Locate the cell with the specified text and output its (x, y) center coordinate. 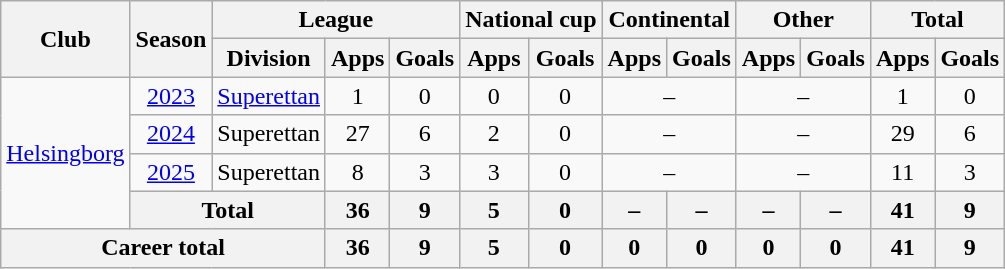
Career total (164, 248)
2025 (171, 172)
Club (66, 39)
2 (494, 134)
Other (803, 20)
Season (171, 39)
National cup (531, 20)
29 (902, 134)
11 (902, 172)
2023 (171, 96)
8 (357, 172)
2024 (171, 134)
Helsingborg (66, 153)
27 (357, 134)
Division (269, 58)
Continental (669, 20)
League (336, 20)
